Find where the given text appears and provide that cell's center as [X, Y] coordinate. 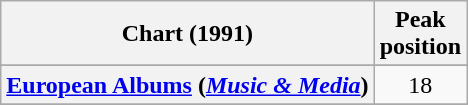
18 [420, 85]
Peakposition [420, 34]
European Albums (Music & Media) [188, 85]
Chart (1991) [188, 34]
